Output the (x, y) coordinate of the center of the cell containing the given text.  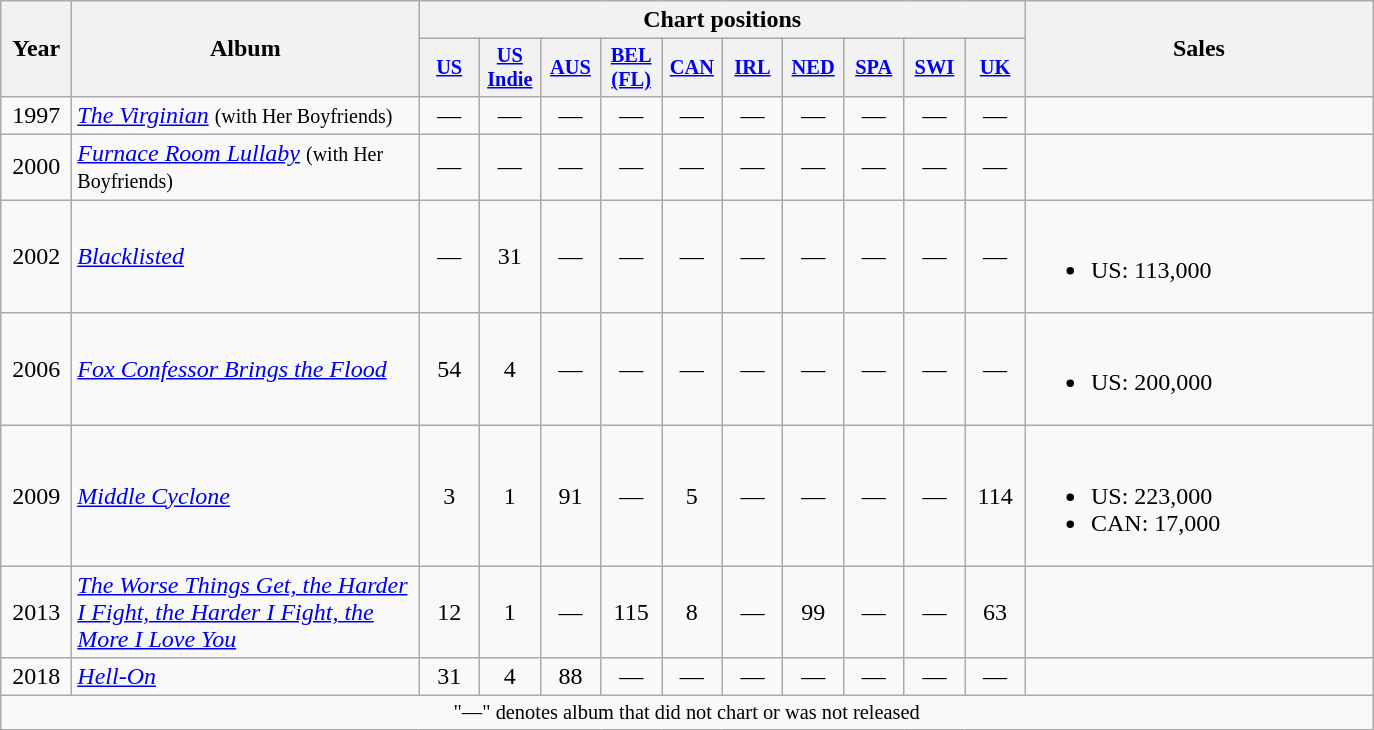
2000 (36, 168)
US (450, 68)
SWI (934, 68)
US: 113,000 (1198, 256)
US Indie (510, 68)
54 (450, 370)
Blacklisted (246, 256)
US: 200,000 (1198, 370)
The Worse Things Get, the Harder I Fight, the Harder I Fight, the More I Love You (246, 612)
3 (450, 496)
8 (692, 612)
"—" denotes album that did not chart or was not released (687, 713)
US: 223,000CAN: 17,000 (1198, 496)
Hell-On (246, 677)
115 (632, 612)
114 (996, 496)
IRL (752, 68)
5 (692, 496)
2002 (36, 256)
2006 (36, 370)
12 (450, 612)
CAN (692, 68)
Album (246, 49)
UK (996, 68)
2013 (36, 612)
99 (814, 612)
Sales (1198, 49)
Chart positions (722, 20)
Furnace Room Lullaby (with Her Boyfriends) (246, 168)
91 (570, 496)
Fox Confessor Brings the Flood (246, 370)
BEL(FL) (632, 68)
The Virginian (with Her Boyfriends) (246, 115)
2009 (36, 496)
88 (570, 677)
Middle Cyclone (246, 496)
2018 (36, 677)
63 (996, 612)
SPA (874, 68)
NED (814, 68)
Year (36, 49)
1997 (36, 115)
AUS (570, 68)
